Output the [x, y] coordinate of the center of the cell containing the given text.  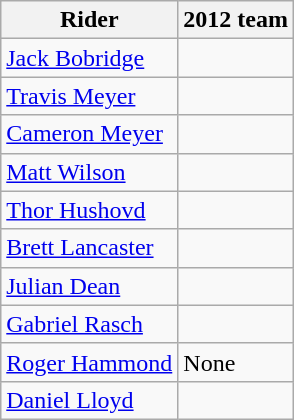
Daniel Lloyd [90, 400]
Julian Dean [90, 286]
Matt Wilson [90, 172]
Cameron Meyer [90, 134]
Roger Hammond [90, 362]
Gabriel Rasch [90, 324]
Brett Lancaster [90, 248]
Thor Hushovd [90, 210]
Rider [90, 20]
Jack Bobridge [90, 58]
Travis Meyer [90, 96]
2012 team [236, 20]
None [236, 362]
